Determine the (X, Y) coordinate at the center of the cell enclosing the given text.  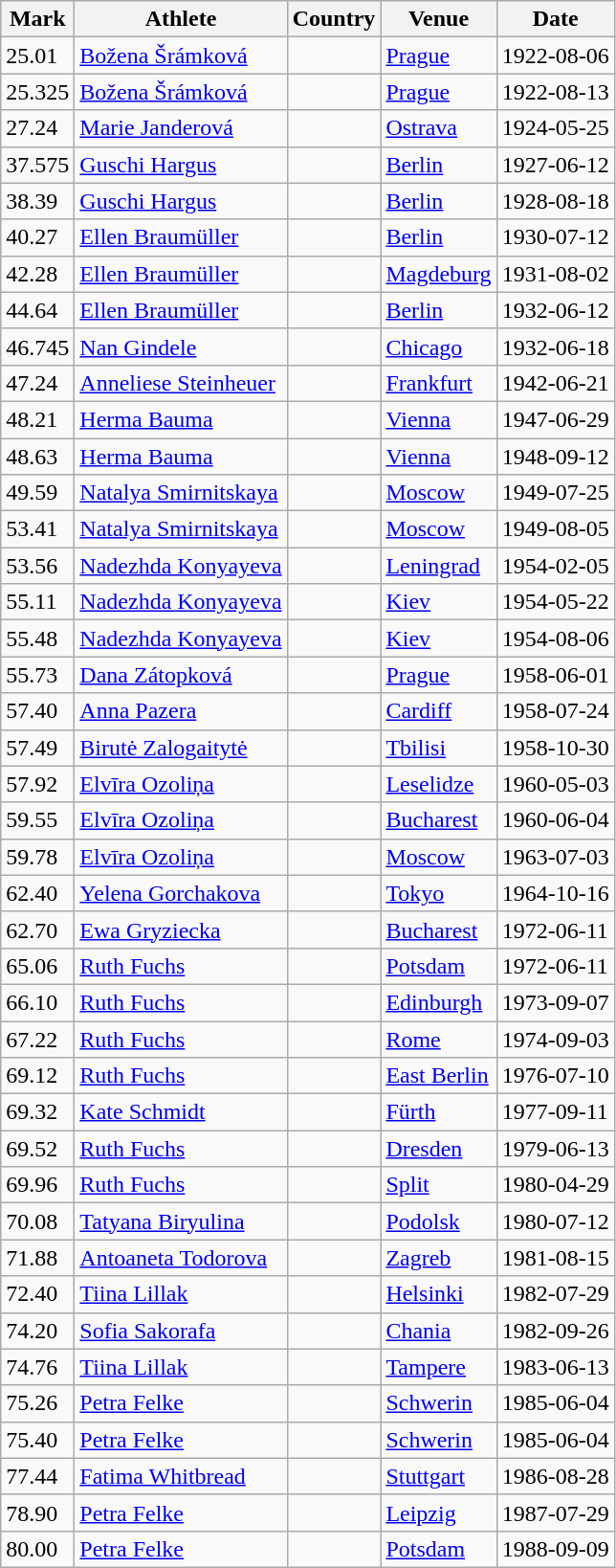
Athlete (181, 19)
1947-06-29 (555, 419)
Tatyana Biryulina (181, 1221)
Magdeburg (438, 274)
1979-06-13 (555, 1149)
75.40 (38, 1440)
1973-09-07 (555, 1002)
Cardiff (438, 711)
Dresden (438, 1149)
67.22 (38, 1039)
Chicago (438, 347)
47.24 (38, 383)
1963-07-03 (555, 857)
74.76 (38, 1367)
Anneliese Steinheuer (181, 383)
1948-09-12 (555, 457)
75.26 (38, 1403)
1982-09-26 (555, 1331)
Edinburgh (438, 1002)
1987-07-29 (555, 1512)
Zagreb (438, 1258)
Ostrava (438, 128)
Date (555, 19)
42.28 (38, 274)
55.73 (38, 675)
Dana Zátopková (181, 675)
Frankfurt (438, 383)
69.96 (38, 1185)
69.32 (38, 1112)
62.70 (38, 930)
53.56 (38, 566)
Yelena Gorchakova (181, 893)
37.575 (38, 165)
1949-08-05 (555, 529)
East Berlin (438, 1076)
1954-05-22 (555, 602)
1960-06-04 (555, 820)
Birutė Zalogaitytė (181, 748)
1986-08-28 (555, 1476)
1928-08-18 (555, 201)
Podolsk (438, 1221)
Venue (438, 19)
1981-08-15 (555, 1258)
66.10 (38, 1002)
44.64 (38, 310)
Tbilisi (438, 748)
Antoaneta Todorova (181, 1258)
1988-09-09 (555, 1549)
1958-06-01 (555, 675)
72.40 (38, 1294)
55.11 (38, 602)
25.325 (38, 92)
69.52 (38, 1149)
1980-07-12 (555, 1221)
1980-04-29 (555, 1185)
74.20 (38, 1331)
27.24 (38, 128)
1954-02-05 (555, 566)
1960-05-03 (555, 784)
1922-08-13 (555, 92)
Kate Schmidt (181, 1112)
Fürth (438, 1112)
Anna Pazera (181, 711)
48.21 (38, 419)
Tampere (438, 1367)
1976-07-10 (555, 1076)
1958-07-24 (555, 711)
Stuttgart (438, 1476)
Tokyo (438, 893)
1922-08-06 (555, 56)
1983-06-13 (555, 1367)
62.40 (38, 893)
1949-07-25 (555, 493)
1958-10-30 (555, 748)
1964-10-16 (555, 893)
Nan Gindele (181, 347)
1932-06-18 (555, 347)
Leipzig (438, 1512)
49.59 (38, 493)
59.55 (38, 820)
Sofia Sakorafa (181, 1331)
38.39 (38, 201)
48.63 (38, 457)
69.12 (38, 1076)
Leselidze (438, 784)
1927-06-12 (555, 165)
25.01 (38, 56)
1932-06-12 (555, 310)
1942-06-21 (555, 383)
57.40 (38, 711)
1924-05-25 (555, 128)
Fatima Whitbread (181, 1476)
Ewa Gryziecka (181, 930)
70.08 (38, 1221)
40.27 (38, 237)
53.41 (38, 529)
1982-07-29 (555, 1294)
Country (334, 19)
Rome (438, 1039)
65.06 (38, 966)
Marie Janderová (181, 128)
78.90 (38, 1512)
1931-08-02 (555, 274)
57.49 (38, 748)
80.00 (38, 1549)
Chania (438, 1331)
59.78 (38, 857)
71.88 (38, 1258)
57.92 (38, 784)
1974-09-03 (555, 1039)
Mark (38, 19)
55.48 (38, 638)
1954-08-06 (555, 638)
77.44 (38, 1476)
Leningrad (438, 566)
Helsinki (438, 1294)
1977-09-11 (555, 1112)
Split (438, 1185)
46.745 (38, 347)
1930-07-12 (555, 237)
